Detect which cell encompasses the target text, then output its (x, y) center coordinate. 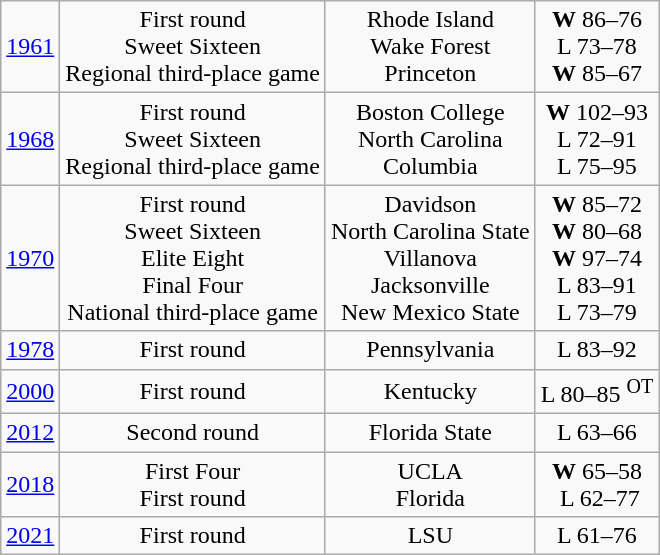
1961 (30, 47)
L 61–76 (597, 536)
Kentucky (430, 392)
L 80–85 OT (597, 392)
2021 (30, 536)
UCLAFlorida (430, 484)
LSU (430, 536)
2000 (30, 392)
1970 (30, 258)
Second round (193, 433)
First roundSweet SixteenElite EightFinal FourNational third-place game (193, 258)
W 86–76L 73–78W 85–67 (597, 47)
1978 (30, 350)
W 85–72W 80–68W 97–74L 83–91L 73–79 (597, 258)
Florida State (430, 433)
DavidsonNorth Carolina StateVillanova Jacksonville New Mexico State (430, 258)
Pennsylvania (430, 350)
Rhode IslandWake ForestPrinceton (430, 47)
L 83–92 (597, 350)
W 102–93L 72–91L 75–95 (597, 139)
1968 (30, 139)
2012 (30, 433)
2018 (30, 484)
First FourFirst round (193, 484)
L 63–66 (597, 433)
W 65–58 L 62–77 (597, 484)
Boston CollegeNorth CarolinaColumbia (430, 139)
